Search for the cell housing the specified text and yield its (X, Y) center coordinate. 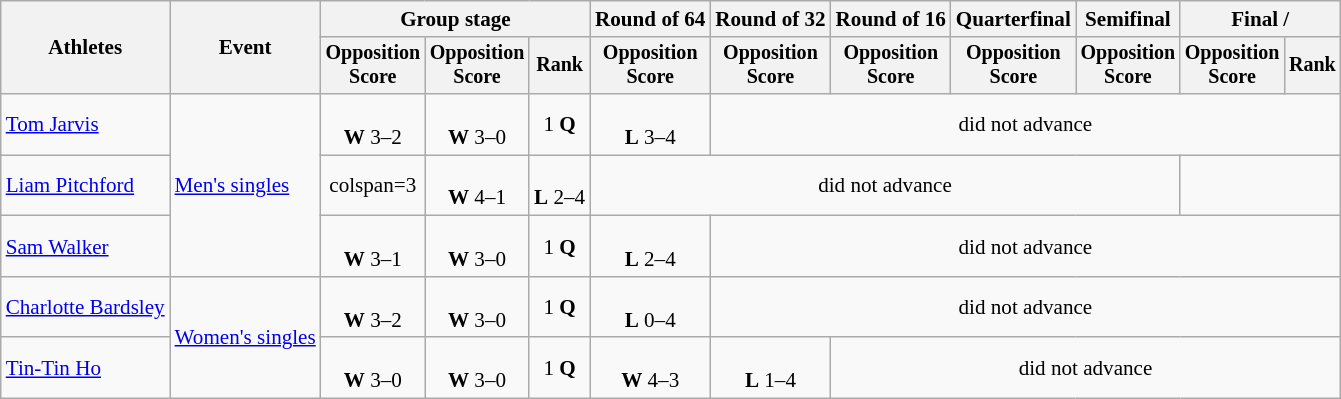
Liam Pitchford (86, 186)
Charlotte Bardsley (86, 308)
Semifinal (1128, 18)
Round of 64 (650, 18)
Event (246, 48)
Men's singles (246, 186)
Women's singles (246, 338)
Round of 32 (770, 18)
Sam Walker (86, 246)
Group stage (456, 18)
colspan=3 (373, 186)
W 4–3 (650, 368)
Final / (1260, 18)
Round of 16 (891, 18)
Tin-Tin Ho (86, 368)
Tom Jarvis (86, 124)
L 1–4 (770, 368)
W 3–1 (373, 246)
L 0–4 (650, 308)
Athletes (86, 48)
W 4–1 (477, 186)
Quarterfinal (1014, 18)
L 3–4 (650, 124)
